Locate the cell with the specified text and output its (X, Y) center coordinate. 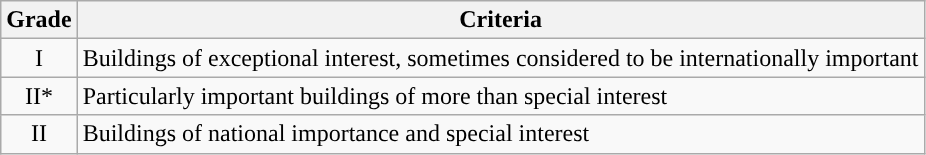
Criteria (500, 20)
Buildings of national importance and special interest (500, 134)
Grade (39, 20)
Particularly important buildings of more than special interest (500, 96)
II (39, 134)
I (39, 58)
II* (39, 96)
Buildings of exceptional interest, sometimes considered to be internationally important (500, 58)
